Scan for the cell matching the given text and deliver its [x, y] coordinate at center. 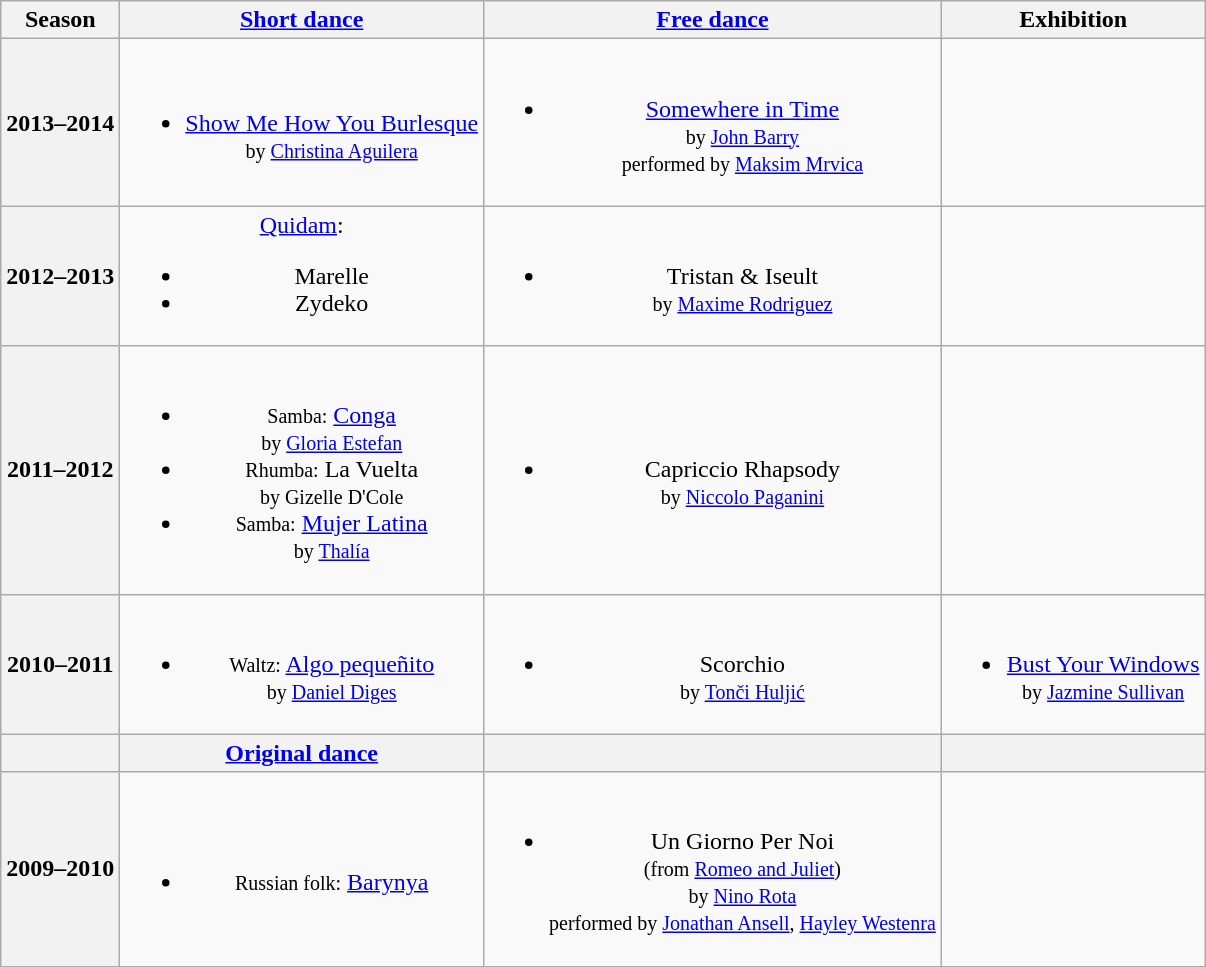
Somewhere in Time by John Barry performed by Maksim Mrvica [713, 122]
2009–2010 [60, 869]
Capriccio Rhapsody by Niccolo Paganini [713, 470]
Short dance [302, 20]
Bust Your Windows by Jazmine Sullivan [1073, 664]
Original dance [302, 753]
2011–2012 [60, 470]
2013–2014 [60, 122]
Tristan & Iseult by Maxime Rodriguez [713, 276]
2010–2011 [60, 664]
Waltz: Algo pequeñito by Daniel Diges [302, 664]
2012–2013 [60, 276]
Quidam:MarelleZydeko [302, 276]
Free dance [713, 20]
Scorchio by Tonči Huljić [713, 664]
Exhibition [1073, 20]
Season [60, 20]
Russian folk: Barynya [302, 869]
Samba: Conga by Gloria Estefan Rhumba: La Vuelta by Gizelle D'Cole Samba: Mujer Latina by Thalía [302, 470]
Show Me How You Burlesque by Christina Aguilera [302, 122]
Un Giorno Per Noi (from Romeo and Juliet) by Nino Rota performed by Jonathan Ansell, Hayley Westenra [713, 869]
